Return [x, y] of the center of cell containing provided text 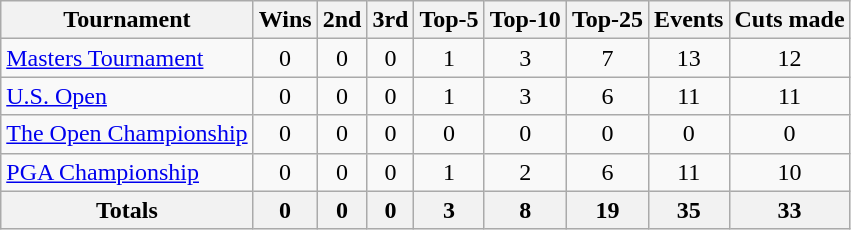
2 [525, 172]
7 [607, 58]
2nd [342, 20]
Totals [127, 210]
Wins [285, 20]
Events [689, 20]
3rd [390, 20]
10 [790, 172]
The Open Championship [127, 134]
8 [525, 210]
Top-10 [525, 20]
13 [689, 58]
Top-25 [607, 20]
Cuts made [790, 20]
U.S. Open [127, 96]
PGA Championship [127, 172]
Masters Tournament [127, 58]
12 [790, 58]
19 [607, 210]
33 [790, 210]
Tournament [127, 20]
35 [689, 210]
Top-5 [449, 20]
